Detect which cell encompasses the target text, then output its (X, Y) center coordinate. 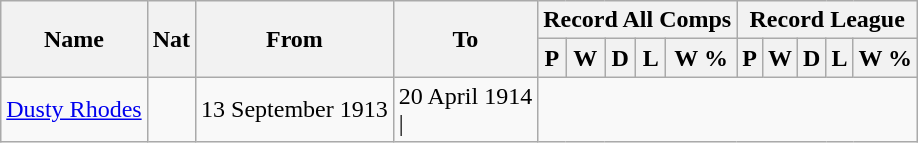
Record League (828, 20)
Nat (171, 39)
Dusty Rhodes (74, 110)
13 September 1913 (295, 110)
Record All Comps (638, 20)
Name (74, 39)
To (465, 39)
20 April 1914| (465, 110)
From (295, 39)
